Return the (X, Y) coordinate for the center point of the cell that contains the specified text.  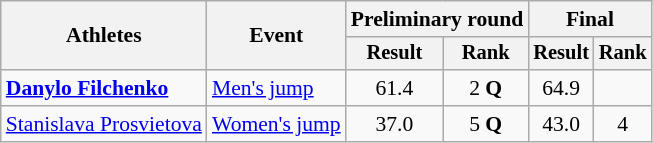
Men's jump (276, 88)
Stanislava Prosvietova (104, 124)
2 Q (486, 88)
61.4 (394, 88)
Danylo Filchenko (104, 88)
Women's jump (276, 124)
Athletes (104, 36)
5 Q (486, 124)
37.0 (394, 124)
64.9 (561, 88)
Final (590, 19)
Event (276, 36)
Preliminary round (438, 19)
4 (623, 124)
43.0 (561, 124)
